Identify which cell holds the provided text, then report its (X, Y) central coordinate. 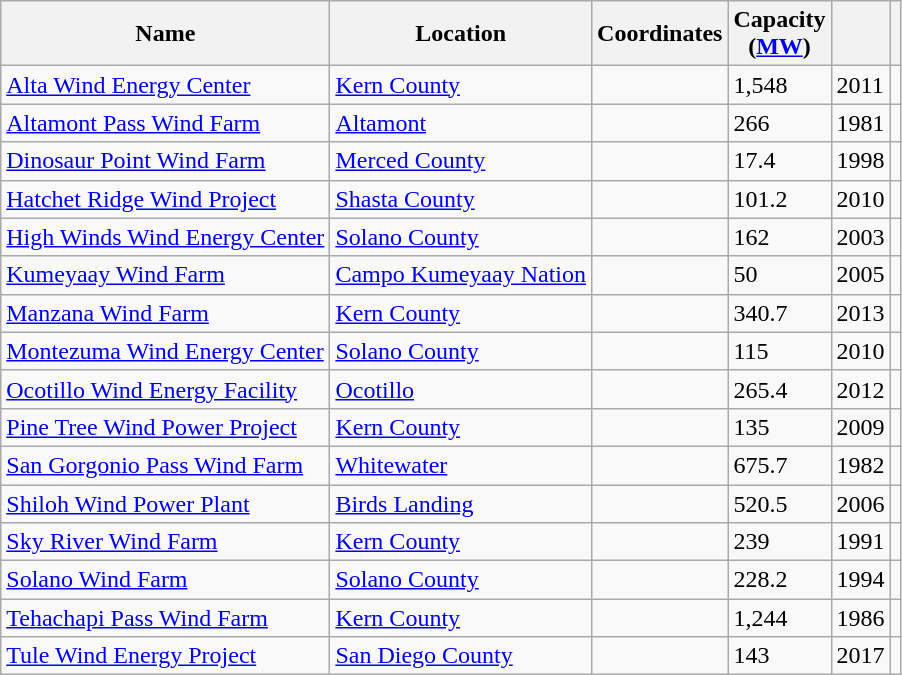
50 (780, 275)
162 (780, 237)
101.2 (780, 199)
Tehachapi Pass Wind Farm (166, 618)
Location (461, 34)
Manzana Wind Farm (166, 313)
266 (780, 123)
115 (780, 351)
675.7 (780, 465)
1994 (860, 580)
Birds Landing (461, 503)
2011 (860, 85)
Coordinates (660, 34)
1982 (860, 465)
Campo Kumeyaay Nation (461, 275)
High Winds Wind Energy Center (166, 237)
San Diego County (461, 656)
520.5 (780, 503)
1991 (860, 542)
135 (780, 427)
340.7 (780, 313)
Pine Tree Wind Power Project (166, 427)
Altamont Pass Wind Farm (166, 123)
1986 (860, 618)
239 (780, 542)
San Gorgonio Pass Wind Farm (166, 465)
Ocotillo (461, 389)
Capacity(MW) (780, 34)
Solano Wind Farm (166, 580)
2005 (860, 275)
Kumeyaay Wind Farm (166, 275)
228.2 (780, 580)
Merced County (461, 161)
2003 (860, 237)
Hatchet Ridge Wind Project (166, 199)
Tule Wind Energy Project (166, 656)
143 (780, 656)
Dinosaur Point Wind Farm (166, 161)
Shasta County (461, 199)
Name (166, 34)
Alta Wind Energy Center (166, 85)
2009 (860, 427)
1,548 (780, 85)
2012 (860, 389)
1998 (860, 161)
2006 (860, 503)
1,244 (780, 618)
2017 (860, 656)
17.4 (780, 161)
2013 (860, 313)
Sky River Wind Farm (166, 542)
Altamont (461, 123)
Montezuma Wind Energy Center (166, 351)
Ocotillo Wind Energy Facility (166, 389)
Whitewater (461, 465)
Shiloh Wind Power Plant (166, 503)
1981 (860, 123)
265.4 (780, 389)
